Capture the cell that displays the provided text and extract its [x, y] central coordinate. 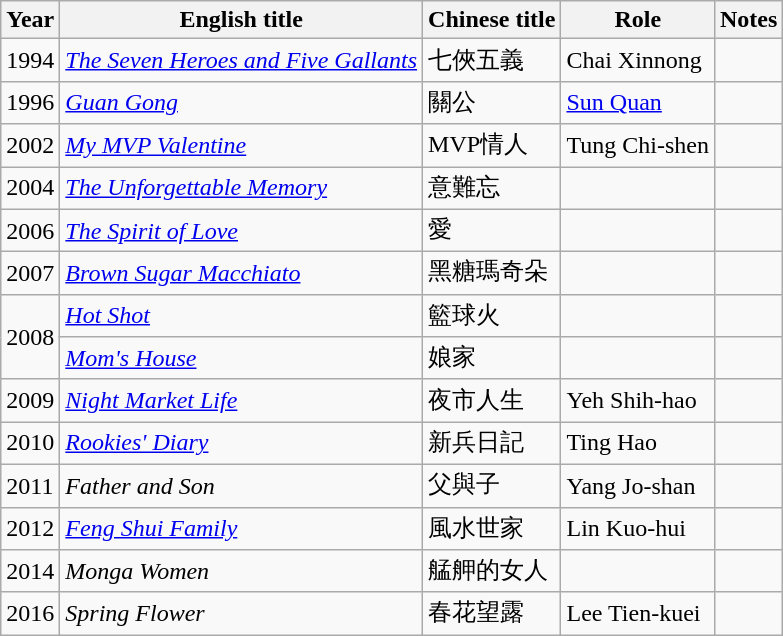
1996 [30, 102]
Lee Tien-kuei [638, 614]
娘家 [492, 358]
2014 [30, 572]
籃球火 [492, 316]
English title [242, 20]
Yang Jo-shan [638, 486]
新兵日記 [492, 444]
2006 [30, 230]
2009 [30, 400]
2016 [30, 614]
Night Market Life [242, 400]
夜市人生 [492, 400]
Lin Kuo-hui [638, 528]
The Unforgettable Memory [242, 188]
Sun Quan [638, 102]
Year [30, 20]
Father and Son [242, 486]
Brown Sugar Macchiato [242, 274]
2011 [30, 486]
愛 [492, 230]
Mom's House [242, 358]
Notes [748, 20]
Tung Chi-shen [638, 146]
2012 [30, 528]
My MVP Valentine [242, 146]
黑糖瑪奇朵 [492, 274]
Chai Xinnong [638, 60]
艋舺的女人 [492, 572]
春花望露 [492, 614]
MVP情人 [492, 146]
Monga Women [242, 572]
Rookies' Diary [242, 444]
Yeh Shih-hao [638, 400]
Hot Shot [242, 316]
Ting Hao [638, 444]
Guan Gong [242, 102]
The Spirit of Love [242, 230]
2004 [30, 188]
The Seven Heroes and Five Gallants [242, 60]
2002 [30, 146]
Feng Shui Family [242, 528]
Chinese title [492, 20]
七俠五義 [492, 60]
風水世家 [492, 528]
父與子 [492, 486]
關公 [492, 102]
Role [638, 20]
1994 [30, 60]
2008 [30, 336]
意難忘 [492, 188]
Spring Flower [242, 614]
2010 [30, 444]
2007 [30, 274]
